Scan for the cell matching the given text and deliver its (x, y) coordinate at center. 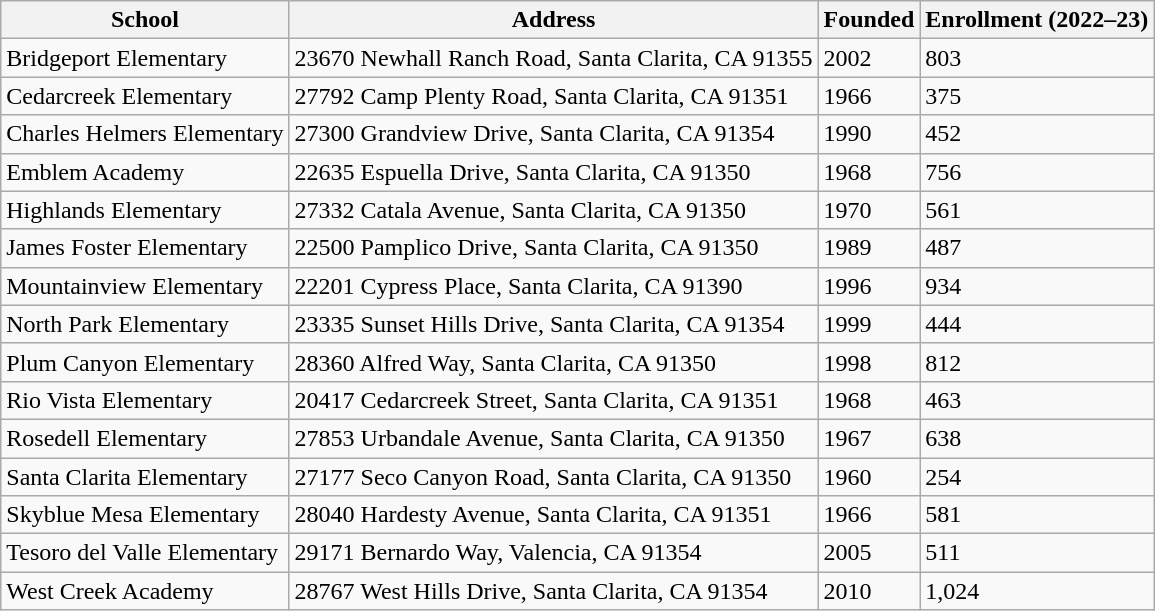
561 (1037, 210)
1970 (869, 210)
Rosedell Elementary (145, 438)
28040 Hardesty Avenue, Santa Clarita, CA 91351 (554, 515)
254 (1037, 477)
581 (1037, 515)
27300 Grandview Drive, Santa Clarita, CA 91354 (554, 134)
1990 (869, 134)
1,024 (1037, 591)
1999 (869, 324)
North Park Elementary (145, 324)
Bridgeport Elementary (145, 58)
812 (1037, 362)
20417 Cedarcreek Street, Santa Clarita, CA 91351 (554, 400)
27792 Camp Plenty Road, Santa Clarita, CA 91351 (554, 96)
22635 Espuella Drive, Santa Clarita, CA 91350 (554, 172)
934 (1037, 286)
452 (1037, 134)
Founded (869, 20)
444 (1037, 324)
Charles Helmers Elementary (145, 134)
School (145, 20)
487 (1037, 248)
23670 Newhall Ranch Road, Santa Clarita, CA 91355 (554, 58)
Address (554, 20)
James Foster Elementary (145, 248)
1960 (869, 477)
2010 (869, 591)
23335 Sunset Hills Drive, Santa Clarita, CA 91354 (554, 324)
375 (1037, 96)
Mountainview Elementary (145, 286)
Skyblue Mesa Elementary (145, 515)
22201 Cypress Place, Santa Clarita, CA 91390 (554, 286)
Plum Canyon Elementary (145, 362)
463 (1037, 400)
29171 Bernardo Way, Valencia, CA 91354 (554, 553)
Cedarcreek Elementary (145, 96)
1996 (869, 286)
Tesoro del Valle Elementary (145, 553)
638 (1037, 438)
Highlands Elementary (145, 210)
Rio Vista Elementary (145, 400)
27853 Urbandale Avenue, Santa Clarita, CA 91350 (554, 438)
Enrollment (2022–23) (1037, 20)
1998 (869, 362)
Emblem Academy (145, 172)
2005 (869, 553)
22500 Pamplico Drive, Santa Clarita, CA 91350 (554, 248)
756 (1037, 172)
27332 Catala Avenue, Santa Clarita, CA 91350 (554, 210)
28360 Alfred Way, Santa Clarita, CA 91350 (554, 362)
1989 (869, 248)
27177 Seco Canyon Road, Santa Clarita, CA 91350 (554, 477)
511 (1037, 553)
West Creek Academy (145, 591)
1967 (869, 438)
Santa Clarita Elementary (145, 477)
803 (1037, 58)
28767 West Hills Drive, Santa Clarita, CA 91354 (554, 591)
2002 (869, 58)
